Pinpoint the cell where the given text exists, returning its (X, Y) midpoint coordinate. 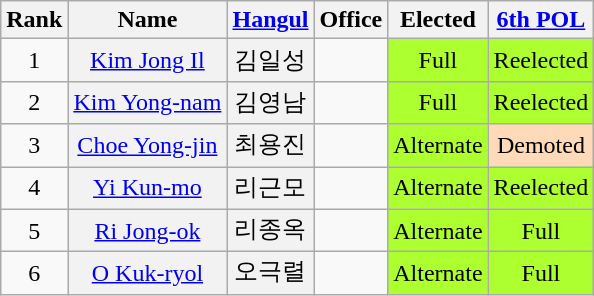
3 (34, 146)
2 (34, 102)
6th POL (541, 20)
Choe Yong-jin (148, 146)
Kim Yong-nam (148, 102)
김일성 (270, 60)
5 (34, 230)
Name (148, 20)
Rank (34, 20)
리근모 (270, 188)
Office (351, 20)
오극렬 (270, 274)
O Kuk-ryol (148, 274)
Hangul (270, 20)
리종옥 (270, 230)
Elected (438, 20)
Yi Kun-mo (148, 188)
Demoted (541, 146)
Ri Jong-ok (148, 230)
1 (34, 60)
6 (34, 274)
최용진 (270, 146)
Kim Jong Il (148, 60)
김영남 (270, 102)
4 (34, 188)
